Locate the cell with the specified text and output its (X, Y) center coordinate. 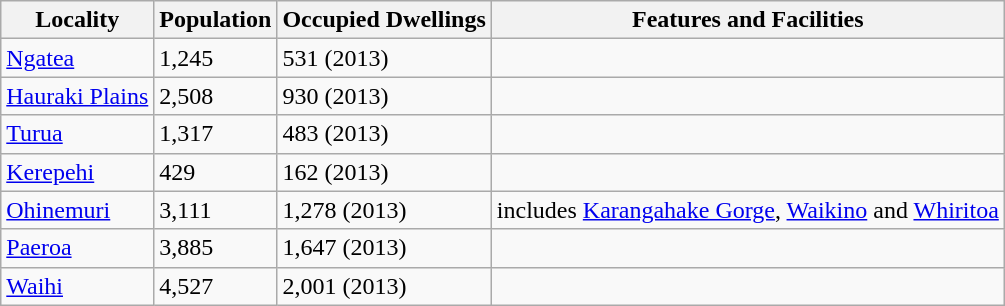
930 (2013) (384, 96)
1,317 (216, 134)
Waihi (78, 286)
Ngatea (78, 58)
includes Karangahake Gorge, Waikino and Whiritoa (748, 210)
Paeroa (78, 248)
162 (2013) (384, 172)
2,001 (2013) (384, 286)
Population (216, 20)
429 (216, 172)
Ohinemuri (78, 210)
Turua (78, 134)
Hauraki Plains (78, 96)
2,508 (216, 96)
Kerepehi (78, 172)
Locality (78, 20)
3,111 (216, 210)
1,647 (2013) (384, 248)
483 (2013) (384, 134)
Occupied Dwellings (384, 20)
1,278 (2013) (384, 210)
3,885 (216, 248)
4,527 (216, 286)
Features and Facilities (748, 20)
531 (2013) (384, 58)
1,245 (216, 58)
